Find where the given text appears and provide that cell's center as [x, y] coordinate. 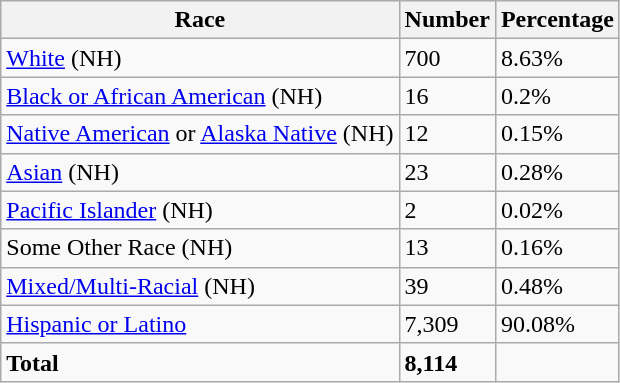
Percentage [557, 20]
23 [447, 172]
7,309 [447, 324]
White (NH) [200, 58]
0.48% [557, 286]
13 [447, 248]
8,114 [447, 362]
Native American or Alaska Native (NH) [200, 134]
Total [200, 362]
0.16% [557, 248]
Black or African American (NH) [200, 96]
Pacific Islander (NH) [200, 210]
Hispanic or Latino [200, 324]
8.63% [557, 58]
0.15% [557, 134]
Some Other Race (NH) [200, 248]
2 [447, 210]
12 [447, 134]
Race [200, 20]
90.08% [557, 324]
0.02% [557, 210]
Asian (NH) [200, 172]
Number [447, 20]
0.28% [557, 172]
39 [447, 286]
Mixed/Multi-Racial (NH) [200, 286]
16 [447, 96]
700 [447, 58]
0.2% [557, 96]
